Pinpoint the cell where the given text exists, returning its (x, y) midpoint coordinate. 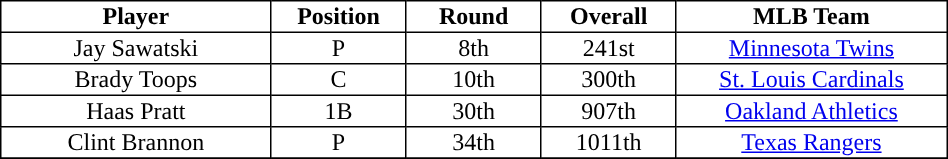
10th (474, 80)
Minnesota Twins (811, 48)
8th (474, 48)
Position (338, 17)
Jay Sawatski (136, 48)
241st (608, 48)
C (338, 80)
Brady Toops (136, 80)
MLB Team (811, 17)
1011th (608, 143)
Clint Brannon (136, 143)
Overall (608, 17)
1B (338, 111)
Haas Pratt (136, 111)
907th (608, 111)
34th (474, 143)
Texas Rangers (811, 143)
St. Louis Cardinals (811, 80)
Oakland Athletics (811, 111)
Round (474, 17)
Player (136, 17)
30th (474, 111)
300th (608, 80)
